Extract the (x, y) coordinate from the center of the cell holding the provided text.  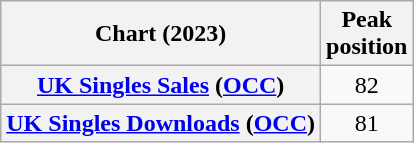
Chart (2023) (161, 34)
Peakposition (367, 34)
UK Singles Downloads (OCC) (161, 123)
UK Singles Sales (OCC) (161, 85)
81 (367, 123)
82 (367, 85)
